Pinpoint the cell where the given text exists, returning its (X, Y) midpoint coordinate. 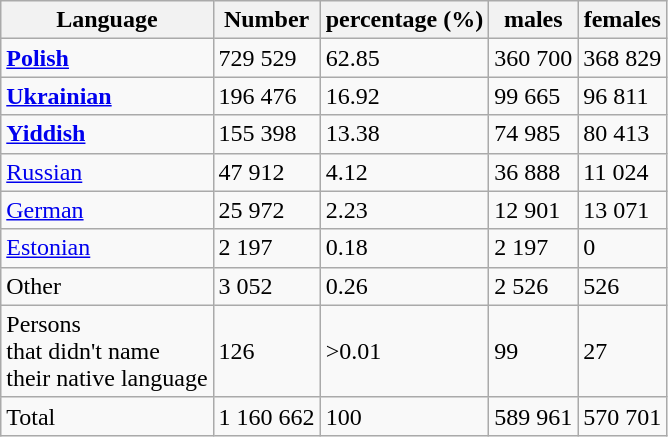
11 024 (622, 172)
96 811 (622, 96)
Estonian (107, 248)
Polish (107, 58)
Other (107, 286)
Number (266, 20)
360 700 (534, 58)
36 888 (534, 172)
3 052 (266, 286)
percentage (%) (404, 20)
27 (622, 351)
2.23 (404, 210)
0.26 (404, 286)
Yiddish (107, 134)
99 (534, 351)
126 (266, 351)
Total (107, 416)
Ukrainian (107, 96)
13 071 (622, 210)
62.85 (404, 58)
>0.01 (404, 351)
74 985 (534, 134)
99 665 (534, 96)
80 413 (622, 134)
100 (404, 416)
729 529 (266, 58)
155 398 (266, 134)
0.18 (404, 248)
25 972 (266, 210)
12 901 (534, 210)
0 (622, 248)
4.12 (404, 172)
females (622, 20)
589 961 (534, 416)
196 476 (266, 96)
1 160 662 (266, 416)
Russian (107, 172)
526 (622, 286)
368 829 (622, 58)
16.92 (404, 96)
German (107, 210)
Persons that didn't name their native language (107, 351)
2 526 (534, 286)
570 701 (622, 416)
47 912 (266, 172)
males (534, 20)
13.38 (404, 134)
Language (107, 20)
